Extract the [X, Y] coordinate from the center of the cell holding the provided text.  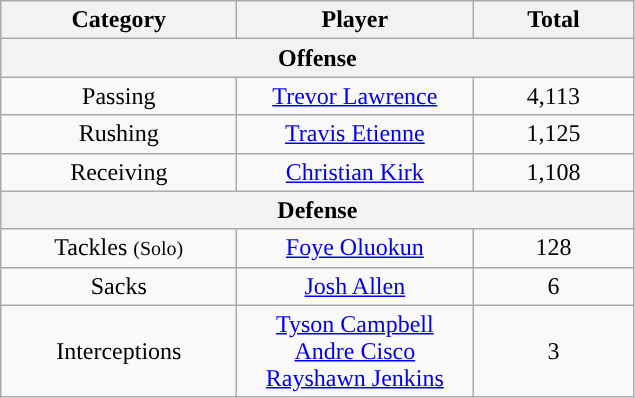
Foye Oluokun [355, 248]
1,125 [554, 134]
Defense [318, 210]
Sacks [119, 286]
Passing [119, 96]
Total [554, 20]
Category [119, 20]
Rushing [119, 134]
Receiving [119, 172]
128 [554, 248]
Travis Etienne [355, 134]
6 [554, 286]
Josh Allen [355, 286]
4,113 [554, 96]
Player [355, 20]
1,108 [554, 172]
Interceptions [119, 351]
Tyson CampbellAndre CiscoRayshawn Jenkins [355, 351]
Offense [318, 58]
3 [554, 351]
Tackles (Solo) [119, 248]
Trevor Lawrence [355, 96]
Christian Kirk [355, 172]
